Pinpoint the cell where the given text exists, returning its [x, y] midpoint coordinate. 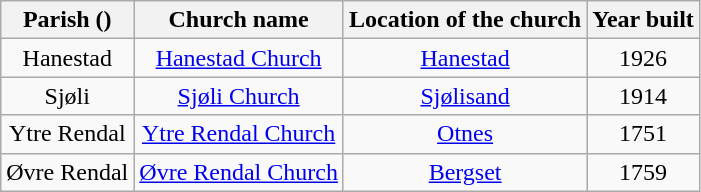
Øvre Rendal Church [239, 172]
1914 [644, 96]
Otnes [464, 134]
1926 [644, 58]
Bergset [464, 172]
Sjøli Church [239, 96]
Ytre Rendal Church [239, 134]
Ytre Rendal [68, 134]
1759 [644, 172]
Parish () [68, 20]
Year built [644, 20]
Øvre Rendal [68, 172]
Church name [239, 20]
Sjølisand [464, 96]
Location of the church [464, 20]
Hanestad Church [239, 58]
Sjøli [68, 96]
1751 [644, 134]
